Pinpoint the cell where the given text exists, returning its (x, y) midpoint coordinate. 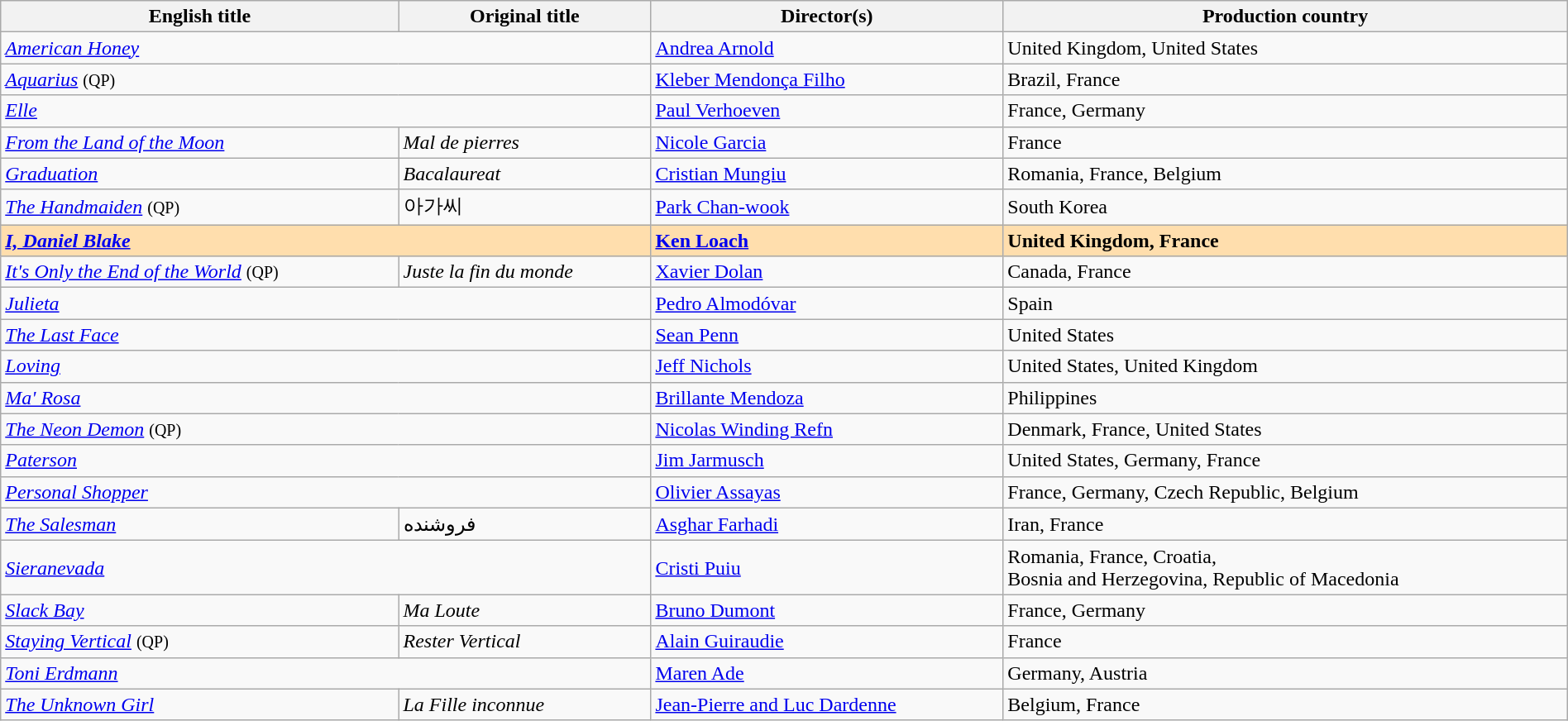
Xavier Dolan (827, 272)
Brillante Mendoza (827, 398)
The Salesman (200, 524)
It's Only the End of the World (QP) (200, 272)
Nicole Garcia (827, 142)
Ma Loute (524, 610)
Ken Loach (827, 241)
Belgium, France (1285, 704)
United Kingdom, France (1285, 241)
Toni Erdmann (326, 673)
United States, Germany, France (1285, 461)
Asghar Farhadi (827, 524)
Bacalaureat (524, 174)
فروشنده (524, 524)
Rester Vertical (524, 642)
I, Daniel Blake (326, 241)
Canada, France (1285, 272)
Kleber Mendonça Filho (827, 79)
American Honey (326, 48)
Personal Shopper (326, 492)
아가씨 (524, 207)
Romania, France, Belgium (1285, 174)
Mal de pierres (524, 142)
Julieta (326, 303)
Maren Ade (827, 673)
The Neon Demon (QP) (326, 429)
Pedro Almodóvar (827, 303)
Jean-Pierre and Luc Dardenne (827, 704)
Production country (1285, 17)
From the Land of the Moon (200, 142)
Loving (326, 366)
United Kingdom, United States (1285, 48)
Nicolas Winding Refn (827, 429)
Iran, France (1285, 524)
United States (1285, 335)
Olivier Assayas (827, 492)
Slack Bay (200, 610)
Staying Vertical (QP) (200, 642)
Germany, Austria (1285, 673)
Park Chan-wook (827, 207)
Graduation (200, 174)
The Unknown Girl (200, 704)
Juste la fin du monde (524, 272)
Original title (524, 17)
La Fille inconnue (524, 704)
Brazil, France (1285, 79)
Cristian Mungiu (827, 174)
Director(s) (827, 17)
The Last Face (326, 335)
Bruno Dumont (827, 610)
South Korea (1285, 207)
Spain (1285, 303)
Elle (326, 111)
France, Germany, Czech Republic, Belgium (1285, 492)
Romania, France, Croatia,Bosnia and Herzegovina, Republic of Macedonia (1285, 567)
Ma' Rosa (326, 398)
Aquarius (QP) (326, 79)
Sean Penn (827, 335)
Alain Guiraudie (827, 642)
Jeff Nichols (827, 366)
Sieranevada (326, 567)
Denmark, France, United States (1285, 429)
United States, United Kingdom (1285, 366)
Paul Verhoeven (827, 111)
The Handmaiden (QP) (200, 207)
Jim Jarmusch (827, 461)
English title (200, 17)
Andrea Arnold (827, 48)
Cristi Puiu (827, 567)
Paterson (326, 461)
Philippines (1285, 398)
